Find where the given text appears and provide that cell's center as (x, y) coordinate. 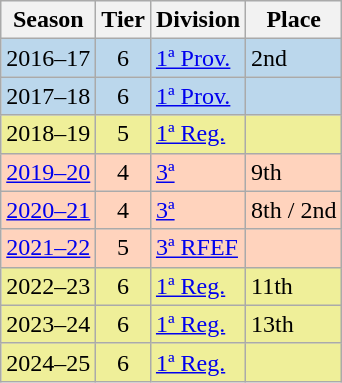
9th (294, 172)
2018–19 (48, 134)
13th (294, 324)
Place (294, 20)
2019–20 (48, 172)
8th / 2nd (294, 210)
2020–21 (48, 210)
2021–22 (48, 248)
3ª RFEF (198, 248)
2nd (294, 58)
2022–23 (48, 286)
2017–18 (48, 96)
11th (294, 286)
2016–17 (48, 58)
2024–25 (48, 362)
Division (198, 20)
Season (48, 20)
Tier (124, 20)
2023–24 (48, 324)
